Provide the [x, y] coordinate of the cell's center where the given text is located.  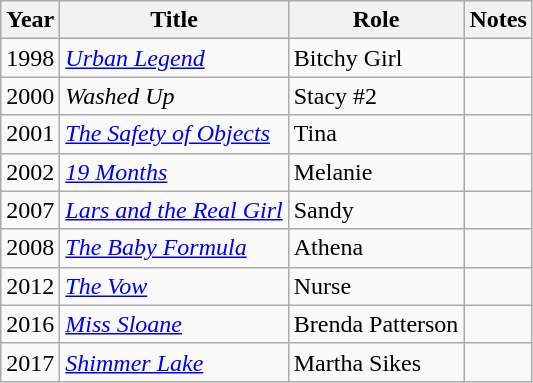
2008 [30, 248]
Bitchy Girl [376, 58]
Athena [376, 248]
2002 [30, 172]
Washed Up [174, 96]
Title [174, 20]
Tina [376, 134]
The Safety of Objects [174, 134]
2012 [30, 286]
19 Months [174, 172]
Nurse [376, 286]
Urban Legend [174, 58]
Brenda Patterson [376, 324]
2016 [30, 324]
Miss Sloane [174, 324]
Sandy [376, 210]
The Vow [174, 286]
Year [30, 20]
2017 [30, 362]
Notes [498, 20]
Role [376, 20]
2001 [30, 134]
Stacy #2 [376, 96]
1998 [30, 58]
Martha Sikes [376, 362]
Lars and the Real Girl [174, 210]
The Baby Formula [174, 248]
2007 [30, 210]
2000 [30, 96]
Melanie [376, 172]
Shimmer Lake [174, 362]
